Provide the [x, y] coordinate of the cell's center where the given text is located.  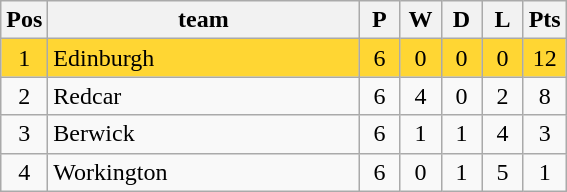
D [462, 20]
Redcar [204, 96]
Berwick [204, 134]
Pts [544, 20]
Workington [204, 172]
Pos [24, 20]
12 [544, 58]
8 [544, 96]
5 [502, 172]
Edinburgh [204, 58]
team [204, 20]
W [420, 20]
L [502, 20]
P [380, 20]
